Provide the [X, Y] coordinate of the cell's center where the given text is located.  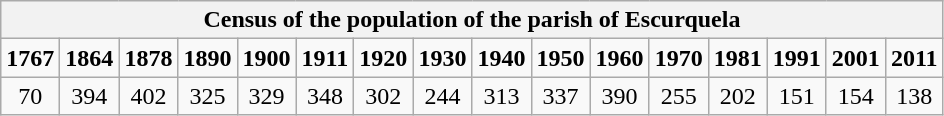
1864 [90, 58]
202 [738, 96]
1950 [560, 58]
390 [620, 96]
255 [678, 96]
1911 [325, 58]
329 [266, 96]
1890 [208, 58]
313 [502, 96]
1900 [266, 58]
1991 [796, 58]
138 [914, 96]
Census of the population of the parish of Escurquela [472, 20]
1970 [678, 58]
2011 [914, 58]
151 [796, 96]
325 [208, 96]
1981 [738, 58]
1960 [620, 58]
394 [90, 96]
2001 [856, 58]
1930 [442, 58]
1878 [148, 58]
244 [442, 96]
1920 [384, 58]
402 [148, 96]
1767 [30, 58]
348 [325, 96]
302 [384, 96]
154 [856, 96]
337 [560, 96]
1940 [502, 58]
70 [30, 96]
